Search for the cell housing the specified text and yield its (X, Y) center coordinate. 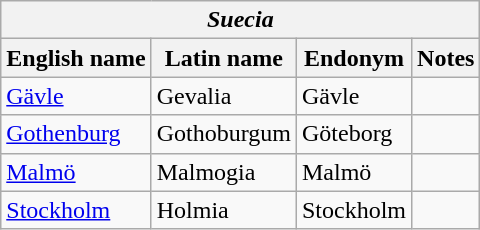
Notes (446, 58)
Malmogia (224, 172)
Latin name (224, 58)
Göteborg (354, 134)
Holmia (224, 210)
Gothoburgum (224, 134)
Suecia (240, 20)
Gothenburg (76, 134)
Gevalia (224, 96)
Endonym (354, 58)
English name (76, 58)
